Return (x, y) of the center of cell containing provided text 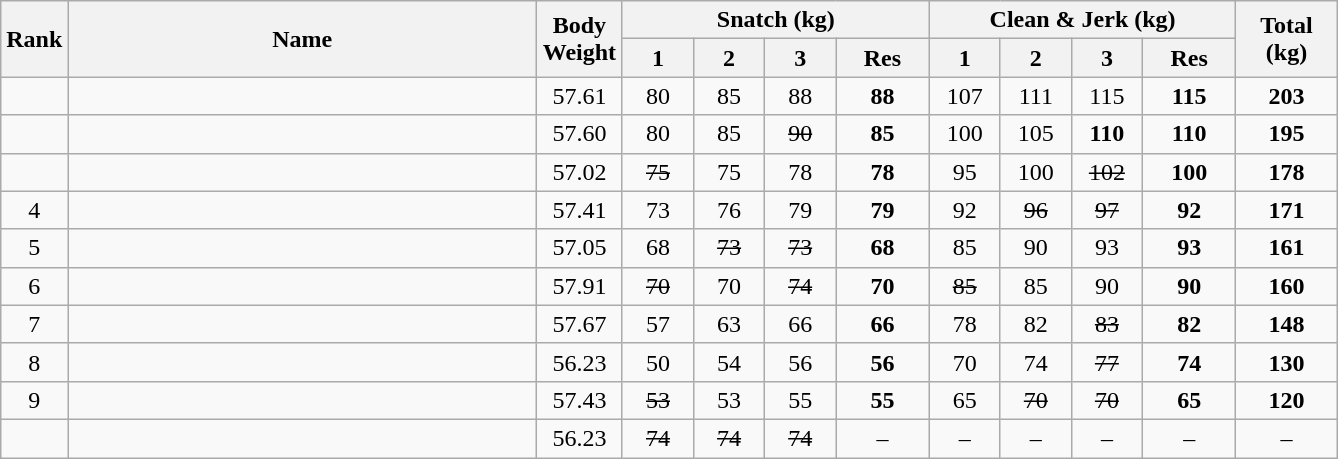
57 (658, 324)
95 (964, 172)
102 (1106, 172)
57.61 (579, 96)
6 (34, 286)
54 (730, 362)
Name (302, 39)
5 (34, 248)
57.05 (579, 248)
Body Weight (579, 39)
8 (34, 362)
63 (730, 324)
50 (658, 362)
120 (1286, 400)
130 (1286, 362)
Clean & Jerk (kg) (1082, 20)
76 (730, 210)
97 (1106, 210)
Snatch (kg) (776, 20)
171 (1286, 210)
57.41 (579, 210)
96 (1036, 210)
107 (964, 96)
4 (34, 210)
111 (1036, 96)
57.67 (579, 324)
83 (1106, 324)
57.43 (579, 400)
148 (1286, 324)
203 (1286, 96)
Total (kg) (1286, 39)
105 (1036, 134)
77 (1106, 362)
57.91 (579, 286)
57.02 (579, 172)
195 (1286, 134)
7 (34, 324)
57.60 (579, 134)
160 (1286, 286)
Rank (34, 39)
9 (34, 400)
178 (1286, 172)
161 (1286, 248)
